Return (x, y) of the center of cell containing provided text 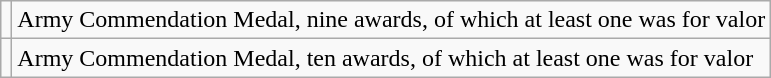
Army Commendation Medal, nine awards, of which at least one was for valor (392, 20)
Army Commendation Medal, ten awards, of which at least one was for valor (392, 58)
